Scan for the cell matching the given text and deliver its (x, y) coordinate at center. 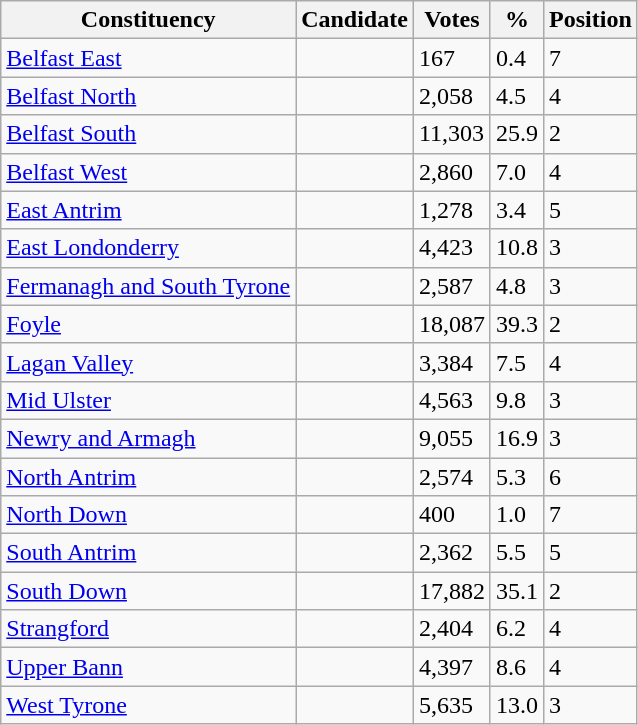
Mid Ulster (148, 400)
6.2 (516, 629)
South Antrim (148, 553)
1.0 (516, 515)
8.6 (516, 667)
Belfast North (148, 96)
1,278 (452, 210)
Belfast West (148, 172)
East Londonderry (148, 248)
0.4 (516, 58)
13.0 (516, 705)
3,384 (452, 362)
West Tyrone (148, 705)
Strangford (148, 629)
Foyle (148, 324)
2,587 (452, 286)
5.5 (516, 553)
7.0 (516, 172)
East Antrim (148, 210)
400 (452, 515)
167 (452, 58)
Lagan Valley (148, 362)
10.8 (516, 248)
Belfast East (148, 58)
South Down (148, 591)
4.5 (516, 96)
2,860 (452, 172)
5.3 (516, 477)
Newry and Armagh (148, 438)
16.9 (516, 438)
17,882 (452, 591)
Belfast South (148, 134)
35.1 (516, 591)
5,635 (452, 705)
6 (591, 477)
2,362 (452, 553)
Votes (452, 20)
7.5 (516, 362)
Position (591, 20)
25.9 (516, 134)
Candidate (355, 20)
Fermanagh and South Tyrone (148, 286)
9,055 (452, 438)
9.8 (516, 400)
4,423 (452, 248)
Upper Bann (148, 667)
2,574 (452, 477)
11,303 (452, 134)
% (516, 20)
3.4 (516, 210)
4,397 (452, 667)
18,087 (452, 324)
North Antrim (148, 477)
2,404 (452, 629)
2,058 (452, 96)
4,563 (452, 400)
Constituency (148, 20)
39.3 (516, 324)
North Down (148, 515)
4.8 (516, 286)
